Provide the (x, y) coordinate of the cell's center where the given text is located.  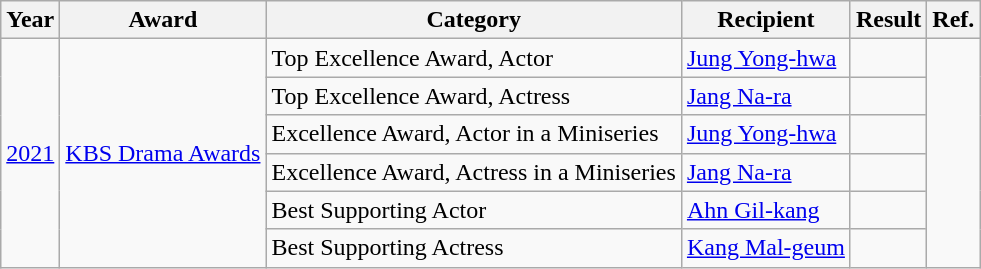
Ahn Gil-kang (766, 210)
Result (888, 20)
Kang Mal-geum (766, 248)
Category (474, 20)
Recipient (766, 20)
Excellence Award, Actress in a Miniseries (474, 172)
Ref. (954, 20)
Excellence Award, Actor in a Miniseries (474, 134)
Year (30, 20)
Top Excellence Award, Actress (474, 96)
KBS Drama Awards (163, 153)
Top Excellence Award, Actor (474, 58)
Best Supporting Actor (474, 210)
2021 (30, 153)
Award (163, 20)
Best Supporting Actress (474, 248)
